Locate the cell with the specified text and output its [X, Y] center coordinate. 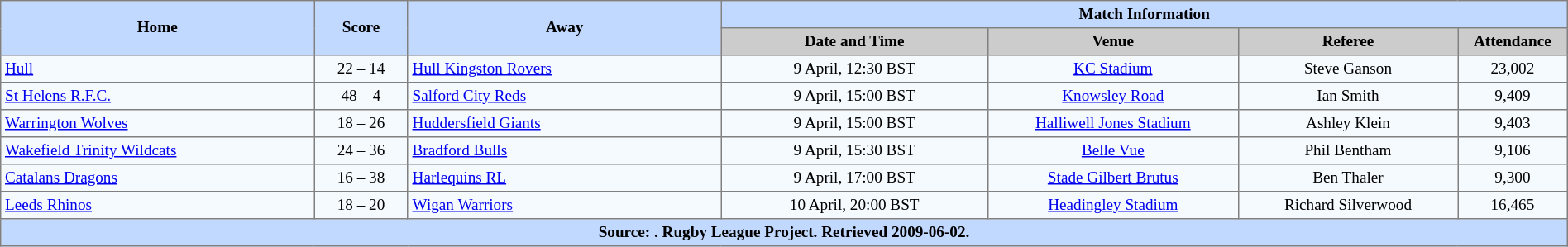
Home [157, 28]
Away [564, 28]
Stade Gilbert Brutus [1113, 178]
Halliwell Jones Stadium [1113, 124]
18 – 20 [361, 205]
Headingley Stadium [1113, 205]
9 April, 12:30 BST [854, 69]
Salford City Reds [564, 96]
Wakefield Trinity Wildcats [157, 150]
Referee [1348, 41]
Ben Thaler [1348, 178]
Source: . Rugby League Project. Retrieved 2009-06-02. [784, 233]
Venue [1113, 41]
Warrington Wolves [157, 124]
9 April, 17:00 BST [854, 178]
9,300 [1513, 178]
16 – 38 [361, 178]
Phil Bentham [1348, 150]
9 April, 15:30 BST [854, 150]
9,403 [1513, 124]
18 – 26 [361, 124]
Date and Time [854, 41]
Wigan Warriors [564, 205]
10 April, 20:00 BST [854, 205]
Leeds Rhinos [157, 205]
Attendance [1513, 41]
16,465 [1513, 205]
24 – 36 [361, 150]
Harlequins RL [564, 178]
Score [361, 28]
Belle Vue [1113, 150]
St Helens R.F.C. [157, 96]
23,002 [1513, 69]
Match Information [1145, 15]
9,106 [1513, 150]
Hull [157, 69]
Hull Kingston Rovers [564, 69]
48 – 4 [361, 96]
KC Stadium [1113, 69]
Richard Silverwood [1348, 205]
22 – 14 [361, 69]
Catalans Dragons [157, 178]
Huddersfield Giants [564, 124]
Knowsley Road [1113, 96]
Ashley Klein [1348, 124]
9,409 [1513, 96]
Steve Ganson [1348, 69]
Ian Smith [1348, 96]
Bradford Bulls [564, 150]
